From the cell containing the given text, extract its center point as [x, y] coordinate. 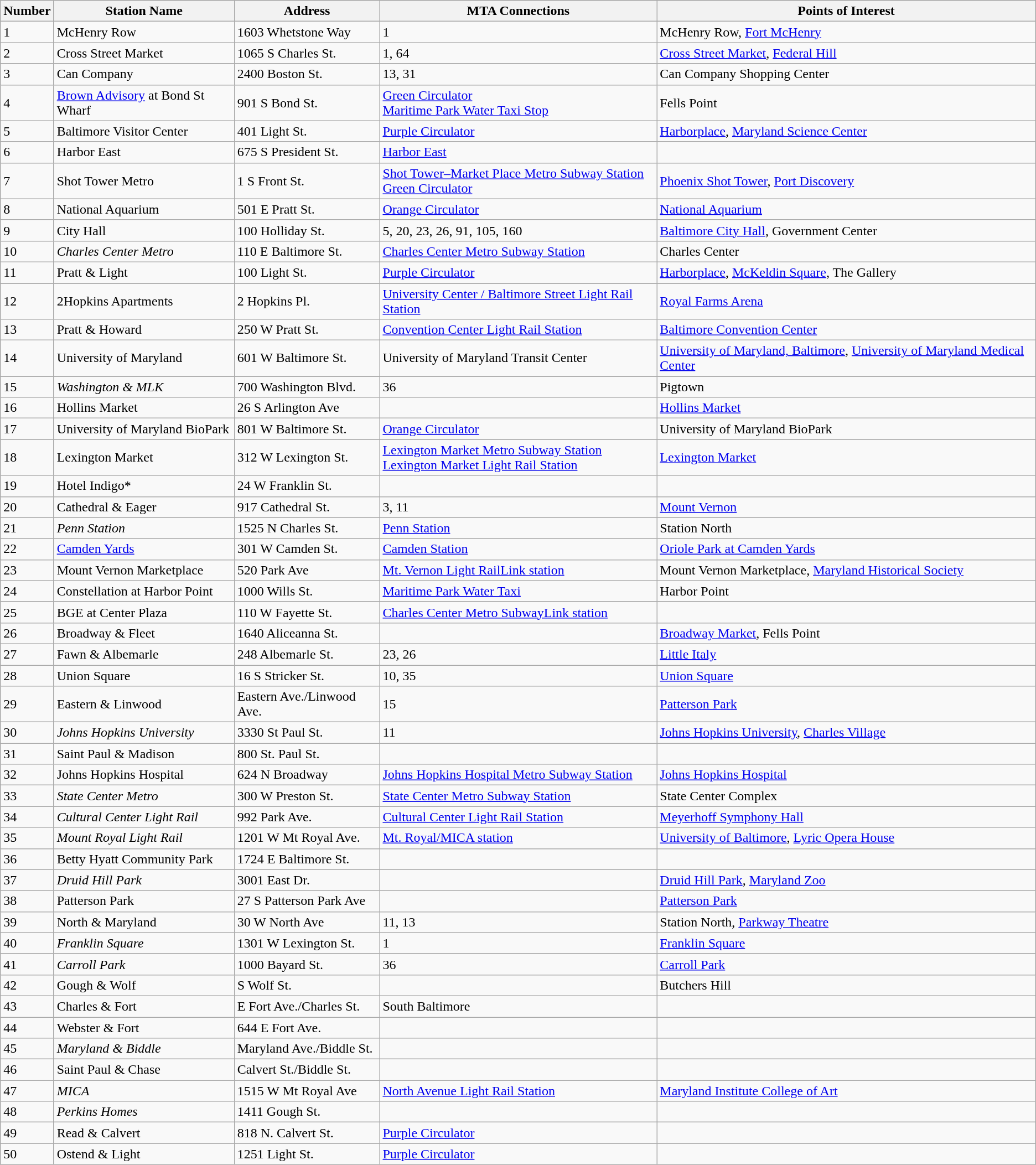
South Baltimore [518, 1006]
3330 St Paul St. [307, 733]
26 [27, 633]
Cultural Center Light Rail [144, 817]
North & Maryland [144, 922]
Perkins Homes [144, 1112]
44 [27, 1028]
University of Baltimore, Lyric Opera House [846, 838]
18 [27, 457]
Baltimore City Hall, Government Center [846, 230]
Shot Tower Metro [144, 180]
520 Park Ave [307, 570]
19 [27, 486]
Cross Street Market [144, 53]
Maryland Institute College of Art [846, 1091]
Druid Hill Park [144, 880]
Fawn & Albemarle [144, 654]
Charles & Fort [144, 1006]
State Center Metro Subway Station [518, 796]
Pratt & Light [144, 272]
100 Holliday St. [307, 230]
801 W Baltimore St. [307, 429]
917 Cathedral St. [307, 507]
31 [27, 754]
1724 E Baltimore St. [307, 859]
45 [27, 1049]
Meyerhoff Symphony Hall [846, 817]
State Center Complex [846, 796]
300 W Preston St. [307, 796]
Calvert St./Biddle St. [307, 1070]
23, 26 [518, 654]
1000 Wills St. [307, 591]
Saint Paul & Chase [144, 1070]
39 [27, 922]
26 S Arlington Ave [307, 408]
Mount Vernon Marketplace, Maryland Historical Society [846, 570]
University of Maryland [144, 359]
2Hopkins Apartments [144, 301]
Mount Vernon Marketplace [144, 570]
3 [27, 74]
1603 Whetstone Way [307, 32]
13, 31 [518, 74]
250 W Pratt St. [307, 330]
Can Company [144, 74]
Constellation at Harbor Point [144, 591]
23 [27, 570]
2 [27, 53]
Eastern Ave./Linwood Ave. [307, 704]
20 [27, 507]
Gough & Wolf [144, 985]
Broadway & Fleet [144, 633]
32 [27, 775]
Read & Calvert [144, 1133]
8 [27, 209]
Washington & MLK [144, 387]
901 S Bond St. [307, 103]
Mount Vernon [846, 507]
McHenry Row [144, 32]
1251 Light St. [307, 1154]
50 [27, 1154]
3, 11 [518, 507]
48 [27, 1112]
Brown Advisory at Bond St Wharf [144, 103]
MTA Connections [518, 11]
800 St. Paul St. [307, 754]
5, 20, 23, 26, 91, 105, 160 [518, 230]
Mount Royal Light Rail [144, 838]
1301 W Lexington St. [307, 943]
City Hall [144, 230]
McHenry Row, Fort McHenry [846, 32]
25 [27, 612]
Charles Center Metro Subway Station [518, 251]
10, 35 [518, 676]
644 E Fort Ave. [307, 1028]
Broadway Market, Fells Point [846, 633]
Butchers Hill [846, 985]
Little Italy [846, 654]
37 [27, 880]
28 [27, 676]
Webster & Fort [144, 1028]
Maryland & Biddle [144, 1049]
Harborplace, McKeldin Square, The Gallery [846, 272]
Maryland Ave./Biddle St. [307, 1049]
Convention Center Light Rail Station [518, 330]
6 [27, 152]
11, 13 [518, 922]
1640 Aliceanna St. [307, 633]
Lexington Market Metro Subway StationLexington Market Light Rail Station [518, 457]
1 S Front St. [307, 180]
State Center Metro [144, 796]
Station North [846, 528]
24 [27, 591]
Points of Interest [846, 11]
Camden Station [518, 549]
5 [27, 131]
Station Name [144, 11]
4 [27, 103]
601 W Baltimore St. [307, 359]
49 [27, 1133]
110 W Fayette St. [307, 612]
Charles Center [846, 251]
3001 East Dr. [307, 880]
13 [27, 330]
Baltimore Convention Center [846, 330]
Charles Center Metro [144, 251]
9 [27, 230]
501 E Pratt St. [307, 209]
Eastern & Linwood [144, 704]
818 N. Calvert St. [307, 1133]
29 [27, 704]
301 W Camden St. [307, 549]
1, 64 [518, 53]
Betty Hyatt Community Park [144, 859]
17 [27, 429]
Address [307, 11]
312 W Lexington St. [307, 457]
E Fort Ave./Charles St. [307, 1006]
248 Albemarle St. [307, 654]
Fells Point [846, 103]
35 [27, 838]
Station North, Parkway Theatre [846, 922]
North Avenue Light Rail Station [518, 1091]
2 Hopkins Pl. [307, 301]
Pigtown [846, 387]
34 [27, 817]
38 [27, 901]
1515 W Mt Royal Ave [307, 1091]
2400 Boston St. [307, 74]
24 W Franklin St. [307, 486]
S Wolf St. [307, 985]
Can Company Shopping Center [846, 74]
100 Light St. [307, 272]
42 [27, 985]
1411 Gough St. [307, 1112]
Maritime Park Water Taxi [518, 591]
27 S Patterson Park Ave [307, 901]
University of Maryland Transit Center [518, 359]
MICA [144, 1091]
47 [27, 1091]
Number [27, 11]
16 S Stricker St. [307, 676]
Cultural Center Light Rail Station [518, 817]
Saint Paul & Madison [144, 754]
7 [27, 180]
33 [27, 796]
1000 Bayard St. [307, 964]
700 Washington Blvd. [307, 387]
41 [27, 964]
Mt. Vernon Light RailLink station [518, 570]
Johns Hopkins University [144, 733]
University Center / Baltimore Street Light Rail Station [518, 301]
Camden Yards [144, 549]
Pratt & Howard [144, 330]
43 [27, 1006]
Johns Hopkins Hospital Metro Subway Station [518, 775]
Hotel Indigo* [144, 486]
Oriole Park at Camden Yards [846, 549]
Harbor Point [846, 591]
10 [27, 251]
22 [27, 549]
110 E Baltimore St. [307, 251]
624 N Broadway [307, 775]
Druid Hill Park, Maryland Zoo [846, 880]
16 [27, 408]
Cathedral & Eager [144, 507]
675 S President St. [307, 152]
Phoenix Shot Tower, Port Discovery [846, 180]
1201 W Mt Royal Ave. [307, 838]
46 [27, 1070]
Mt. Royal/MICA station [518, 838]
401 Light St. [307, 131]
30 [27, 733]
Royal Farms Arena [846, 301]
40 [27, 943]
1065 S Charles St. [307, 53]
Shot Tower–Market Place Metro Subway StationGreen Circulator [518, 180]
Green CirculatorMaritime Park Water Taxi Stop [518, 103]
Ostend & Light [144, 1154]
Charles Center Metro SubwayLink station [518, 612]
30 W North Ave [307, 922]
12 [27, 301]
BGE at Center Plaza [144, 612]
27 [27, 654]
University of Maryland, Baltimore, University of Maryland Medical Center [846, 359]
Harborplace, Maryland Science Center [846, 131]
Cross Street Market, Federal Hill [846, 53]
Baltimore Visitor Center [144, 131]
21 [27, 528]
992 Park Ave. [307, 817]
1525 N Charles St. [307, 528]
Johns Hopkins University, Charles Village [846, 733]
14 [27, 359]
